Locate the cell with the specified text and output its (x, y) center coordinate. 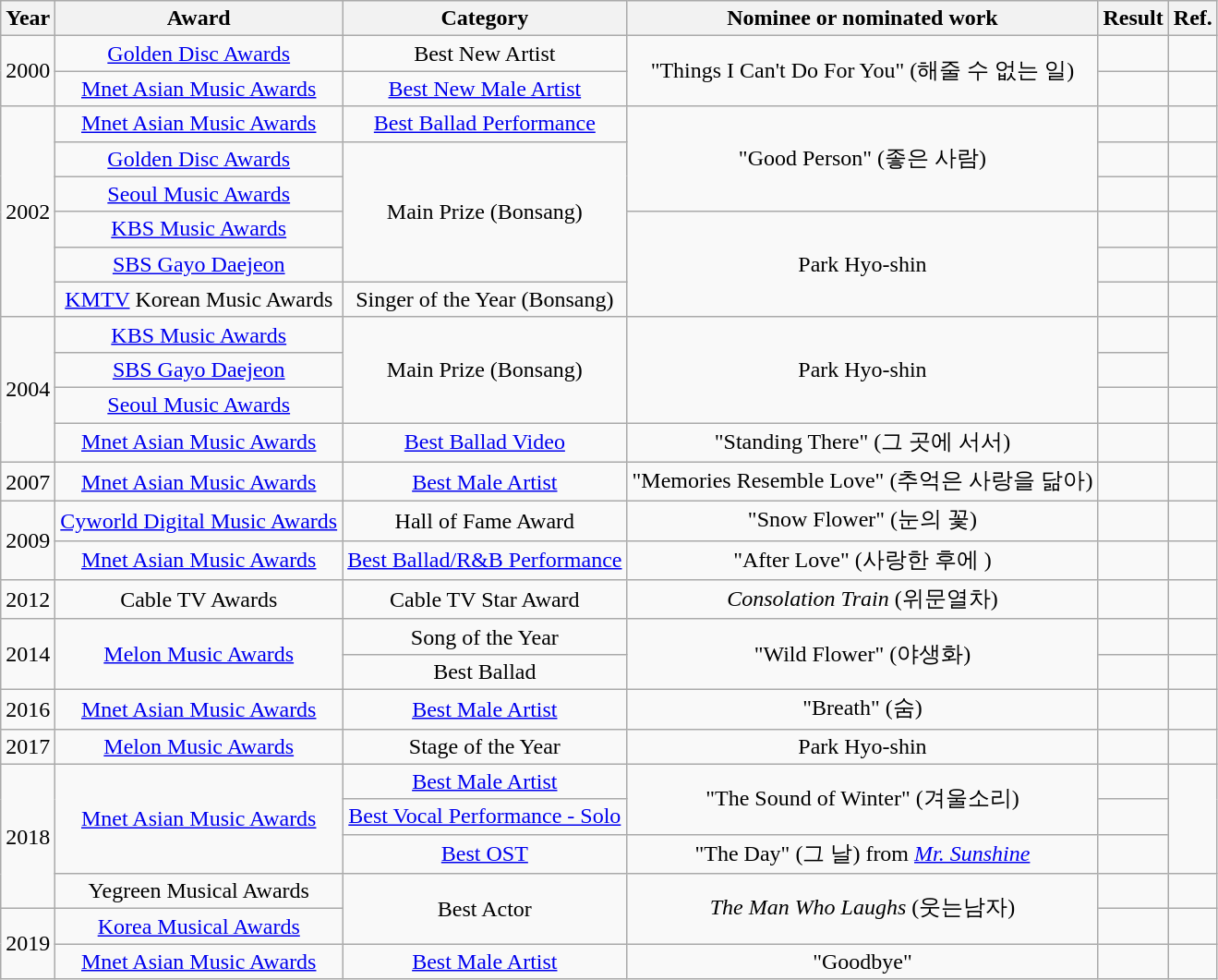
"The Sound of Winter" (겨울소리) (862, 799)
"Breath" (숨) (862, 709)
Best New Artist (485, 54)
Best Ballad/R&B Performance (485, 560)
"Good Person" (좋은 사람) (862, 159)
"Things I Can't Do For You" (해줄 수 없는 일) (862, 71)
Nominee or nominated work (862, 18)
"After Love" (사랑한 후에 ) (862, 560)
"Memories Resemble Love" (추억은 사랑을 닮아) (862, 482)
Consolation Train (위문열차) (862, 600)
2014 (28, 654)
Cable TV Awards (199, 600)
2007 (28, 482)
Best Actor (485, 909)
Singer of the Year (Bonsang) (485, 299)
Cable TV Star Award (485, 600)
Stage of the Year (485, 746)
"Wild Flower" (야생화) (862, 654)
"Snow Flower" (눈의 꽃) (862, 521)
Song of the Year (485, 636)
2016 (28, 709)
Yegreen Musical Awards (199, 891)
"The Day" (그 날) from Mr. Sunshine (862, 853)
Cyworld Digital Music Awards (199, 521)
2019 (28, 944)
2004 (28, 390)
2002 (28, 212)
Hall of Fame Award (485, 521)
2009 (28, 541)
KMTV Korean Music Awards (199, 299)
2000 (28, 71)
Year (28, 18)
The Man Who Laughs (웃는남자) (862, 909)
2017 (28, 746)
Best Ballad Video (485, 443)
Best New Male Artist (485, 89)
Best Ballad (485, 671)
Award (199, 18)
"Goodbye" (862, 962)
Best OST (485, 853)
2012 (28, 600)
Category (485, 18)
Korea Musical Awards (199, 926)
Result (1133, 18)
2018 (28, 837)
Ref. (1193, 18)
Best Vocal Performance - Solo (485, 817)
Best Ballad Performance (485, 124)
"Standing There" (그 곳에 서서) (862, 443)
